Search for the cell housing the specified text and yield its [x, y] center coordinate. 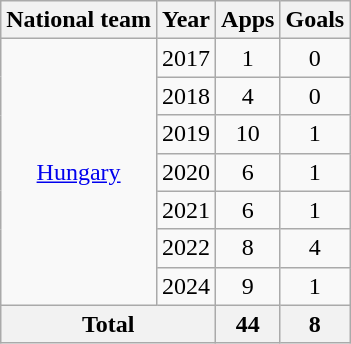
2018 [186, 96]
Year [186, 20]
2021 [186, 210]
2022 [186, 248]
2020 [186, 172]
2024 [186, 286]
44 [248, 324]
9 [248, 286]
Total [108, 324]
Hungary [79, 172]
10 [248, 134]
2019 [186, 134]
Goals [315, 20]
Apps [248, 20]
National team [79, 20]
2017 [186, 58]
